Determine the [X, Y] coordinate at the center of the cell enclosing the given text.  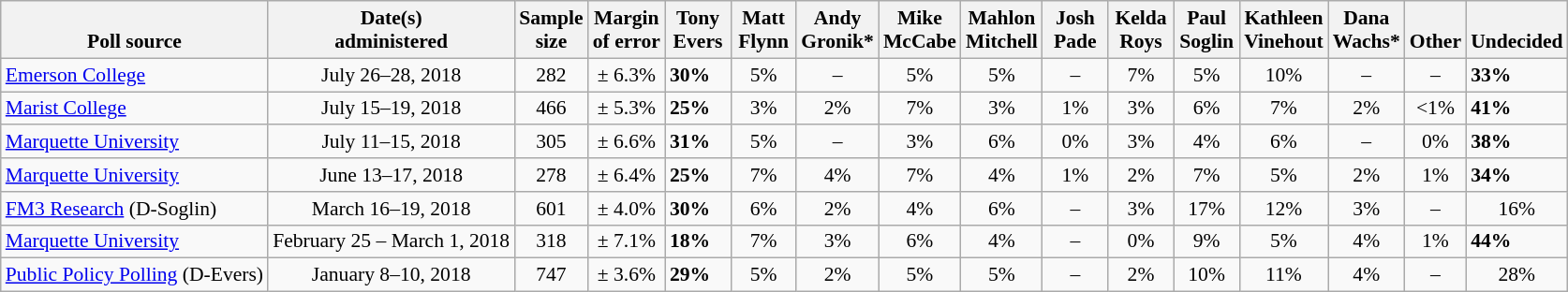
± 6.3% [627, 75]
MattFlynn [763, 30]
January 8–10, 2018 [392, 275]
± 6.4% [627, 175]
466 [551, 109]
Undecided [1516, 30]
747 [551, 275]
July 26–28, 2018 [392, 75]
TonyEvers [698, 30]
601 [551, 209]
305 [551, 142]
July 15–19, 2018 [392, 109]
28% [1516, 275]
17% [1206, 209]
38% [1516, 142]
PaulSoglin [1206, 30]
16% [1516, 209]
Other [1435, 30]
11% [1283, 275]
34% [1516, 175]
278 [551, 175]
33% [1516, 75]
MahlonMitchell [1002, 30]
June 13–17, 2018 [392, 175]
± 5.3% [627, 109]
KeldaRoys [1141, 30]
<1% [1435, 109]
Public Policy Polling (D-Evers) [135, 275]
31% [698, 142]
DanaWachs* [1367, 30]
March 16–19, 2018 [392, 209]
Samplesize [551, 30]
Emerson College [135, 75]
44% [1516, 241]
Marist College [135, 109]
29% [698, 275]
MikeMcCabe [920, 30]
318 [551, 241]
± 6.6% [627, 142]
± 7.1% [627, 241]
AndyGronik* [837, 30]
41% [1516, 109]
Poll source [135, 30]
18% [698, 241]
12% [1283, 209]
282 [551, 75]
February 25 – March 1, 2018 [392, 241]
9% [1206, 241]
± 4.0% [627, 209]
JoshPade [1075, 30]
July 11–15, 2018 [392, 142]
FM3 Research (D-Soglin) [135, 209]
KathleenVinehout [1283, 30]
Date(s)administered [392, 30]
± 3.6% [627, 275]
Marginof error [627, 30]
